Find where the given text appears and provide that cell's center as (x, y) coordinate. 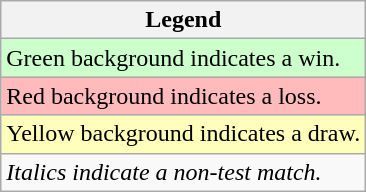
Yellow background indicates a draw. (184, 134)
Italics indicate a non-test match. (184, 172)
Green background indicates a win. (184, 58)
Red background indicates a loss. (184, 96)
Legend (184, 20)
